Pinpoint the cell where the given text exists, returning its (X, Y) midpoint coordinate. 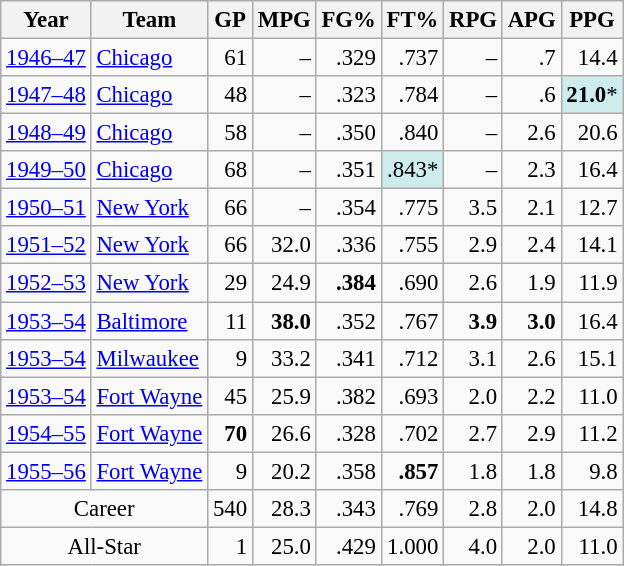
32.0 (284, 245)
14.8 (592, 509)
.702 (412, 433)
.737 (412, 58)
GP (230, 20)
68 (230, 170)
.341 (348, 358)
.343 (348, 509)
14.4 (592, 58)
1948–49 (46, 133)
.358 (348, 471)
.7 (532, 58)
.690 (412, 283)
Career (104, 509)
.384 (348, 283)
1949–50 (46, 170)
.755 (412, 245)
.329 (348, 58)
15.1 (592, 358)
Baltimore (150, 321)
38.0 (284, 321)
12.7 (592, 208)
20.2 (284, 471)
1.000 (412, 546)
.784 (412, 95)
.352 (348, 321)
.712 (412, 358)
26.6 (284, 433)
.857 (412, 471)
.336 (348, 245)
All-Star (104, 546)
.429 (348, 546)
.351 (348, 170)
3.5 (474, 208)
3.9 (474, 321)
.767 (412, 321)
25.9 (284, 396)
1951–52 (46, 245)
.323 (348, 95)
.843* (412, 170)
3.0 (532, 321)
1.9 (532, 283)
3.1 (474, 358)
1952–53 (46, 283)
11.2 (592, 433)
28.3 (284, 509)
FT% (412, 20)
2.7 (474, 433)
1954–55 (46, 433)
.769 (412, 509)
.350 (348, 133)
14.1 (592, 245)
Year (46, 20)
FG% (348, 20)
2.4 (532, 245)
540 (230, 509)
1947–48 (46, 95)
20.6 (592, 133)
RPG (474, 20)
2.1 (532, 208)
2.8 (474, 509)
61 (230, 58)
58 (230, 133)
1950–51 (46, 208)
Team (150, 20)
.775 (412, 208)
MPG (284, 20)
11 (230, 321)
.328 (348, 433)
48 (230, 95)
Milwaukee (150, 358)
1 (230, 546)
33.2 (284, 358)
9.8 (592, 471)
.6 (532, 95)
PPG (592, 20)
24.9 (284, 283)
1946–47 (46, 58)
.693 (412, 396)
2.3 (532, 170)
2.2 (532, 396)
21.0* (592, 95)
APG (532, 20)
.840 (412, 133)
4.0 (474, 546)
70 (230, 433)
29 (230, 283)
.382 (348, 396)
.354 (348, 208)
11.9 (592, 283)
1955–56 (46, 471)
45 (230, 396)
25.0 (284, 546)
